Search for the cell housing the specified text and yield its (X, Y) center coordinate. 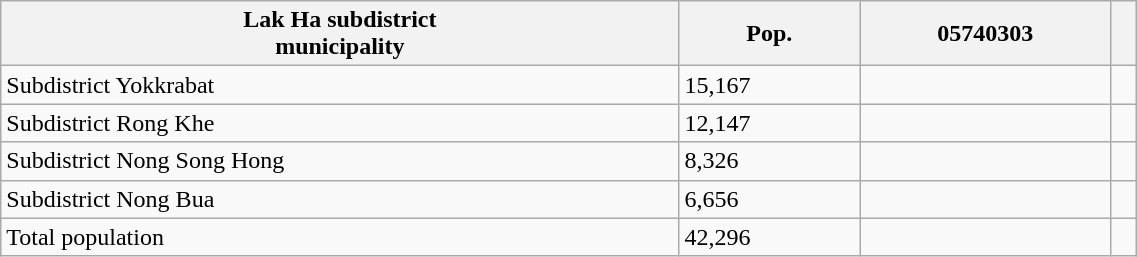
6,656 (770, 199)
Subdistrict Rong Khe (340, 123)
Subdistrict Nong Bua (340, 199)
Total population (340, 237)
05740303 (986, 34)
Subdistrict Nong Song Hong (340, 161)
42,296 (770, 237)
15,167 (770, 85)
12,147 (770, 123)
Subdistrict Yokkrabat (340, 85)
Lak Ha subdistrictmunicipality (340, 34)
Pop. (770, 34)
8,326 (770, 161)
